Locate the cell with the specified text and output its (X, Y) center coordinate. 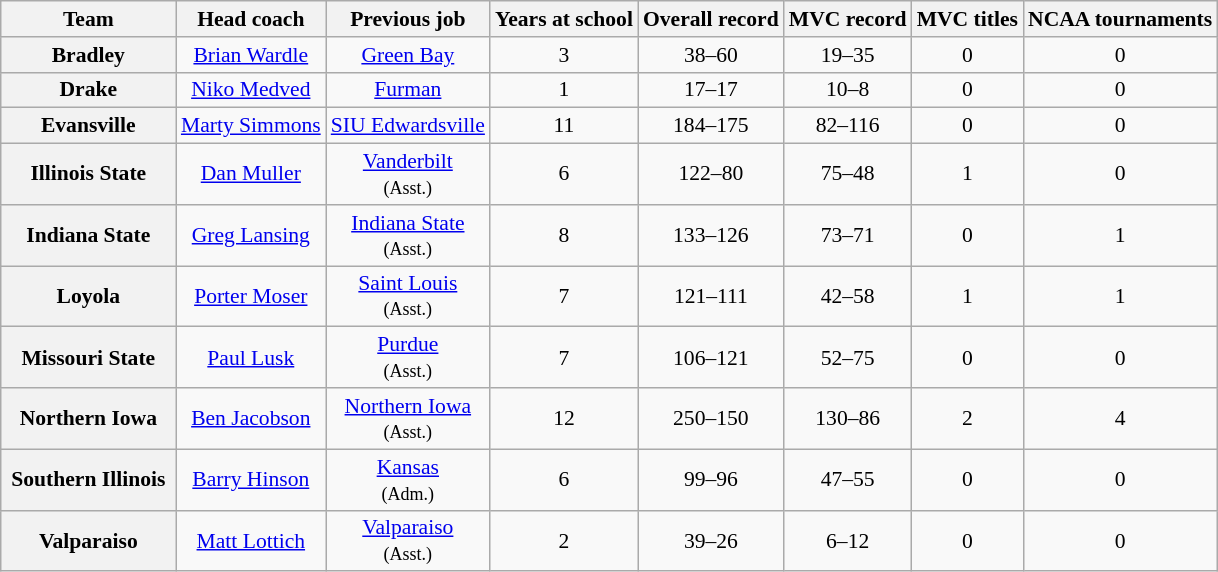
11 (564, 126)
Head coach (251, 19)
Overall record (711, 19)
Valparaiso(Asst.) (408, 540)
Missouri State (88, 358)
Evansville (88, 126)
Drake (88, 90)
Green Bay (408, 55)
Indiana State (88, 236)
Southern Illinois (88, 480)
8 (564, 236)
MVC titles (968, 19)
Previous job (408, 19)
3 (564, 55)
10–8 (848, 90)
19–35 (848, 55)
MVC record (848, 19)
Northern Iowa(Asst.) (408, 418)
Niko Medved (251, 90)
42–58 (848, 296)
Furman (408, 90)
NCAA tournaments (1120, 19)
Vanderbilt(Asst.) (408, 174)
Indiana State(Asst.) (408, 236)
73–71 (848, 236)
Porter Moser (251, 296)
Team (88, 19)
Brian Wardle (251, 55)
121–111 (711, 296)
52–75 (848, 358)
Barry Hinson (251, 480)
Northern Iowa (88, 418)
184–175 (711, 126)
17–17 (711, 90)
Kansas(Adm.) (408, 480)
Illinois State (88, 174)
Years at school (564, 19)
SIU Edwardsville (408, 126)
4 (1120, 418)
Saint Louis(Asst.) (408, 296)
12 (564, 418)
Ben Jacobson (251, 418)
250–150 (711, 418)
39–26 (711, 540)
75–48 (848, 174)
Bradley (88, 55)
Valparaiso (88, 540)
Purdue(Asst.) (408, 358)
47–55 (848, 480)
38–60 (711, 55)
Marty Simmons (251, 126)
Loyola (88, 296)
106–121 (711, 358)
122–80 (711, 174)
Paul Lusk (251, 358)
Matt Lottich (251, 540)
Dan Muller (251, 174)
6–12 (848, 540)
130–86 (848, 418)
82–116 (848, 126)
99–96 (711, 480)
133–126 (711, 236)
Greg Lansing (251, 236)
